Pinpoint the cell where the given text exists, returning its (X, Y) midpoint coordinate. 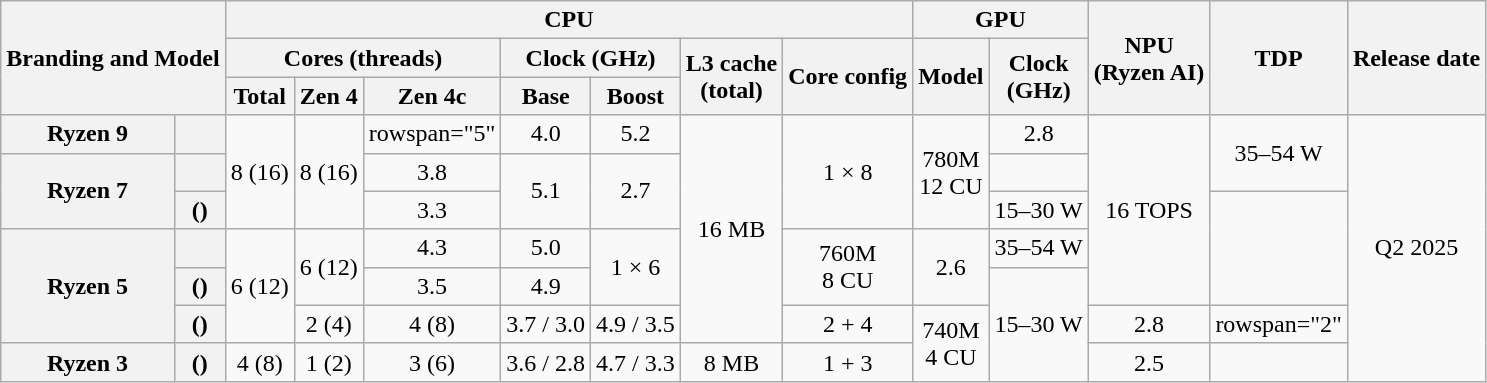
Base (546, 96)
16 TOPS (1149, 210)
3.7 / 3.0 (546, 324)
3.6 / 2.8 (546, 362)
GPU (1001, 20)
Branding and Model (113, 58)
rowspan="5" (432, 134)
2 + 4 (848, 324)
Ryzen 3 (88, 362)
3.8 (432, 172)
5.1 (546, 191)
780M12 CU (951, 172)
L3 cache(total) (731, 77)
4.9 / 3.5 (636, 324)
4.0 (546, 134)
4.3 (432, 248)
740M4 CU (951, 343)
2.6 (951, 267)
4.7 / 3.3 (636, 362)
Ryzen 7 (88, 191)
760M8 CU (848, 267)
1 (2) (328, 362)
Clock (GHz) (590, 58)
1 + 3 (848, 362)
Zen 4c (432, 96)
Core config (848, 77)
Clock(GHz) (1038, 77)
rowspan="2" (1279, 324)
2.5 (1149, 362)
Ryzen 9 (88, 134)
CPU (568, 20)
1 × 8 (848, 172)
Model (951, 77)
Q2 2025 (1416, 248)
3.5 (432, 286)
2 (4) (328, 324)
3 (6) (432, 362)
TDP (1279, 58)
3.3 (432, 210)
Release date (1416, 58)
NPU(Ryzen AI) (1149, 58)
Cores (threads) (363, 58)
Ryzen 5 (88, 286)
Boost (636, 96)
2.7 (636, 191)
16 MB (731, 229)
8 MB (731, 362)
5.2 (636, 134)
4.9 (546, 286)
Zen 4 (328, 96)
Total (260, 96)
5.0 (546, 248)
1 × 6 (636, 267)
